Identify which cell holds the provided text, then report its [X, Y] central coordinate. 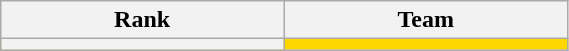
Team [426, 20]
Rank [142, 20]
